Locate the cell with the specified text and output its (x, y) center coordinate. 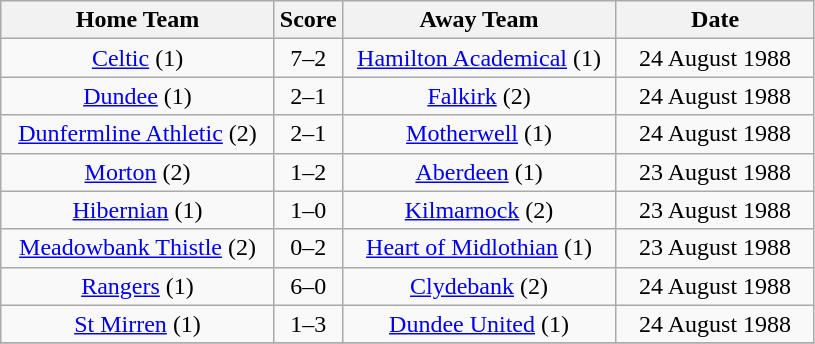
7–2 (308, 58)
St Mirren (1) (138, 324)
Hamilton Academical (1) (479, 58)
Dundee United (1) (479, 324)
Motherwell (1) (479, 134)
Home Team (138, 20)
Meadowbank Thistle (2) (138, 248)
Rangers (1) (138, 286)
1–2 (308, 172)
Falkirk (2) (479, 96)
Kilmarnock (2) (479, 210)
Hibernian (1) (138, 210)
Date (716, 20)
Heart of Midlothian (1) (479, 248)
Celtic (1) (138, 58)
0–2 (308, 248)
Clydebank (2) (479, 286)
6–0 (308, 286)
Dundee (1) (138, 96)
Away Team (479, 20)
Dunfermline Athletic (2) (138, 134)
1–3 (308, 324)
1–0 (308, 210)
Morton (2) (138, 172)
Aberdeen (1) (479, 172)
Score (308, 20)
